Provide the (x, y) coordinate of the cell's center where the given text is located.  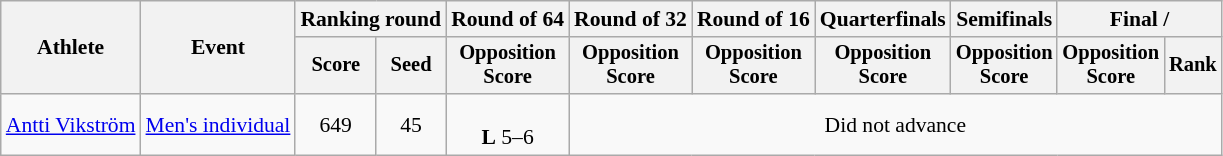
Round of 64 (508, 19)
Score (336, 66)
45 (411, 124)
Athlete (71, 48)
Semifinals (1004, 19)
Antti Vikström (71, 124)
Rank (1193, 66)
Event (218, 48)
Seed (411, 66)
Did not advance (896, 124)
Quarterfinals (883, 19)
L 5–6 (508, 124)
Round of 16 (754, 19)
Final / (1139, 19)
Round of 32 (630, 19)
649 (336, 124)
Men's individual (218, 124)
Ranking round (370, 19)
